Capture the cell that displays the provided text and extract its (x, y) central coordinate. 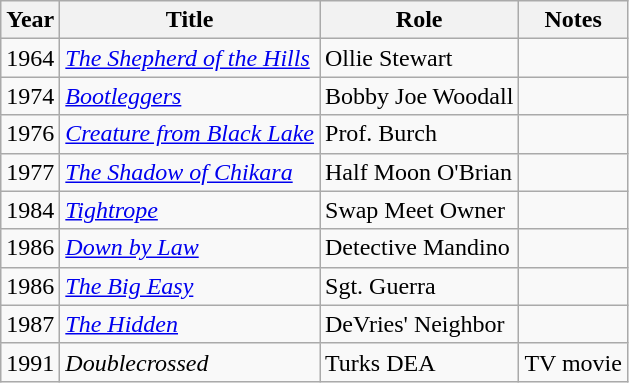
The Shepherd of the Hills (190, 58)
Half Moon O'Brian (420, 172)
Tightrope (190, 210)
Ollie Stewart (420, 58)
The Shadow of Chikara (190, 172)
1964 (30, 58)
Notes (574, 20)
1984 (30, 210)
TV movie (574, 362)
Doublecrossed (190, 362)
Bobby Joe Woodall (420, 96)
1977 (30, 172)
Swap Meet Owner (420, 210)
Year (30, 20)
The Hidden (190, 324)
The Big Easy (190, 286)
Sgt. Guerra (420, 286)
Down by Law (190, 248)
Bootleggers (190, 96)
Title (190, 20)
1991 (30, 362)
1976 (30, 134)
Role (420, 20)
Detective Mandino (420, 248)
Creature from Black Lake (190, 134)
1974 (30, 96)
Prof. Burch (420, 134)
DeVries' Neighbor (420, 324)
Turks DEA (420, 362)
1987 (30, 324)
